Provide the (x, y) coordinate of the cell's center where the given text is located.  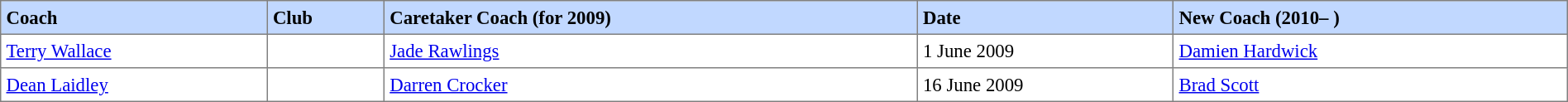
Caretaker Coach (for 2009) (650, 17)
Damien Hardwick (1370, 51)
Coach (134, 17)
Terry Wallace (134, 51)
1 June 2009 (1045, 51)
Club (326, 17)
New Coach (2010– ) (1370, 17)
Dean Laidley (134, 85)
Brad Scott (1370, 85)
Date (1045, 17)
Darren Crocker (650, 85)
16 June 2009 (1045, 85)
Jade Rawlings (650, 51)
